Detect which cell encompasses the target text, then output its (x, y) center coordinate. 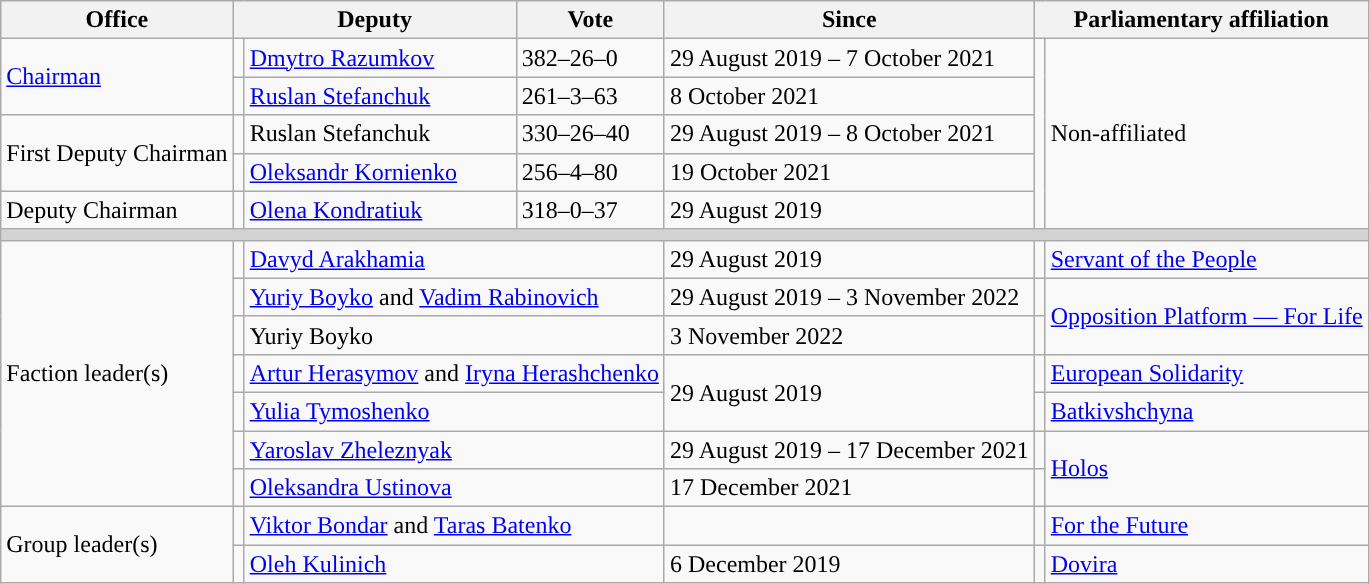
17 December 2021 (849, 488)
29 August 2019 – 7 October 2021 (849, 58)
Artur Herasymov and Iryna Herashchenko (454, 373)
Servant of the People (1206, 259)
29 August 2019 – 3 November 2022 (849, 297)
Faction leader(s) (117, 373)
Viktor Bondar and Taras Batenko (454, 526)
For the Future (1206, 526)
29 August 2019 – 8 October 2021 (849, 134)
Vote (590, 20)
Yuriy Boyko and Vadim Rabinovich (454, 297)
Yuriy Boyko (454, 335)
382–26–0 (590, 58)
Chairman (117, 77)
29 August 2019 – 17 December 2021 (849, 449)
330–26–40 (590, 134)
Parliamentary affiliation (1201, 20)
Group leader(s) (117, 545)
Holos (1206, 468)
318–0–37 (590, 210)
Batkivshchyna (1206, 411)
Since (849, 20)
Dmytro Razumkov (380, 58)
261–3–63 (590, 96)
Yaroslav Zheleznyak (454, 449)
First Deputy Chairman (117, 153)
6 December 2019 (849, 564)
Opposition Platform — For Life (1206, 316)
19 October 2021 (849, 172)
Dovira (1206, 564)
Yulia Tymoshenko (454, 411)
256–4–80 (590, 172)
8 October 2021 (849, 96)
Davyd Arakhamia (454, 259)
Deputy Chairman (117, 210)
Olena Kondratiuk (380, 210)
Oleksandra Ustinova (454, 488)
Oleksandr Kornienko (380, 172)
3 November 2022 (849, 335)
Office (117, 20)
Oleh Kulinich (454, 564)
Non-affiliated (1206, 134)
Deputy (374, 20)
European Solidarity (1206, 373)
